Find where the given text appears and provide that cell's center as (X, Y) coordinate. 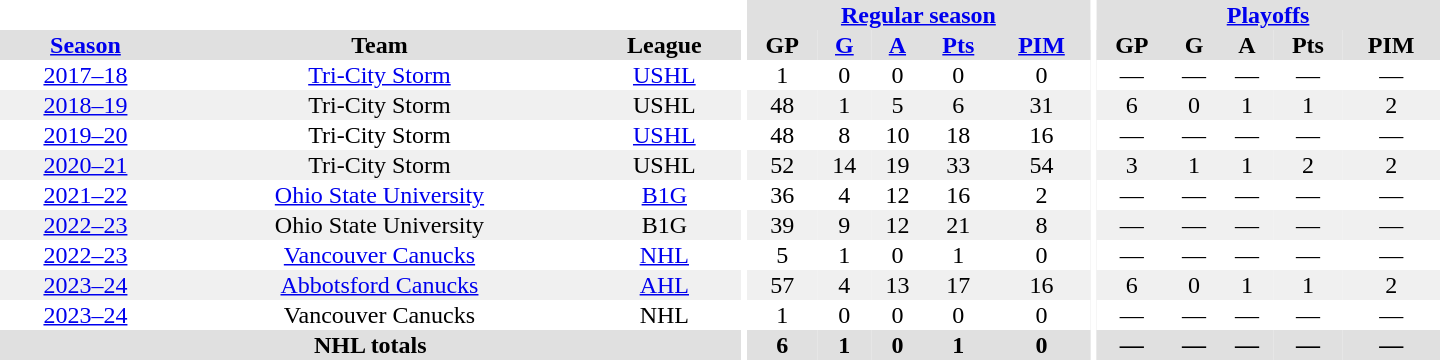
36 (782, 195)
League (664, 45)
Regular season (918, 15)
57 (782, 285)
2020–21 (86, 165)
NHL totals (370, 345)
3 (1132, 165)
52 (782, 165)
2018–19 (86, 105)
17 (958, 285)
Playoffs (1268, 15)
18 (958, 135)
Season (86, 45)
13 (898, 285)
9 (844, 225)
Abbotsford Canucks (380, 285)
19 (898, 165)
Team (380, 45)
31 (1042, 105)
10 (898, 135)
14 (844, 165)
2019–20 (86, 135)
21 (958, 225)
54 (1042, 165)
33 (958, 165)
AHL (664, 285)
2021–22 (86, 195)
39 (782, 225)
2017–18 (86, 75)
